Output the [X, Y] coordinate of the center of the cell containing the given text.  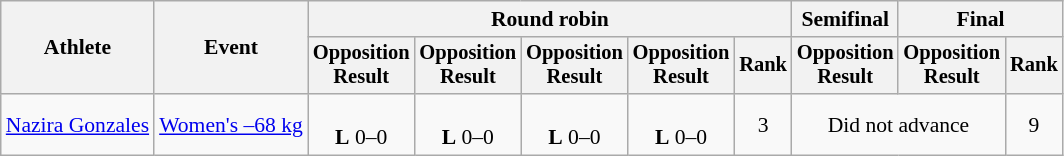
Women's –68 kg [231, 124]
9 [1034, 124]
3 [763, 124]
Semifinal [846, 19]
Final [980, 19]
Nazira Gonzales [78, 124]
Event [231, 48]
Did not advance [898, 124]
Athlete [78, 48]
Round robin [550, 19]
